Locate the cell with the specified text and output its [X, Y] center coordinate. 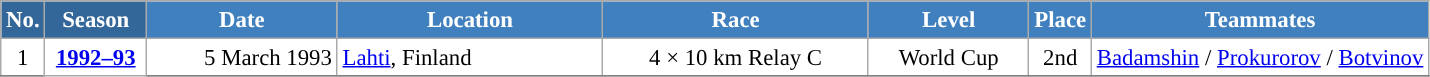
2nd [1060, 58]
Race [736, 20]
Lahti, Finland [470, 58]
Season [96, 20]
1992–93 [96, 58]
Place [1060, 20]
Level [948, 20]
World Cup [948, 58]
Location [470, 20]
Date [242, 20]
Badamshin / Prokurorov / Botvinov [1260, 58]
5 March 1993 [242, 58]
4 × 10 km Relay C [736, 58]
1 [23, 58]
No. [23, 20]
Teammates [1260, 20]
